Identify which cell holds the provided text, then report its (x, y) central coordinate. 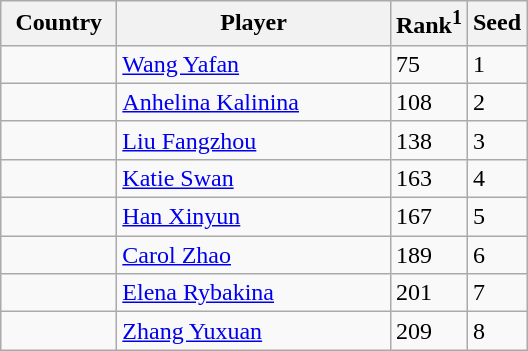
3 (496, 140)
5 (496, 217)
Seed (496, 24)
167 (428, 217)
Wang Yafan (254, 64)
Carol Zhao (254, 255)
4 (496, 178)
6 (496, 255)
Country (59, 24)
201 (428, 293)
75 (428, 64)
189 (428, 255)
138 (428, 140)
Han Xinyun (254, 217)
Anhelina Kalinina (254, 102)
108 (428, 102)
Katie Swan (254, 178)
163 (428, 178)
Liu Fangzhou (254, 140)
Zhang Yuxuan (254, 331)
1 (496, 64)
209 (428, 331)
Rank1 (428, 24)
Player (254, 24)
8 (496, 331)
2 (496, 102)
7 (496, 293)
Elena Rybakina (254, 293)
